Identify which cell holds the provided text, then report its (X, Y) central coordinate. 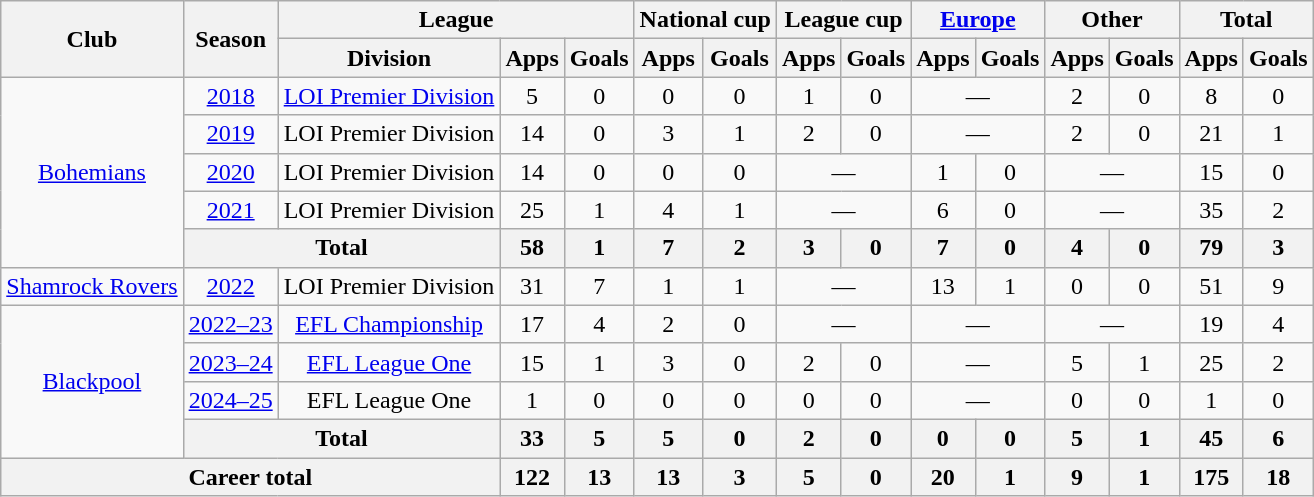
31 (532, 286)
79 (1211, 248)
51 (1211, 286)
2021 (230, 210)
19 (1211, 324)
Club (92, 39)
Bohemians (92, 172)
EFL Championship (389, 324)
175 (1211, 477)
Other (1112, 20)
2024–25 (230, 400)
20 (943, 477)
Career total (250, 477)
33 (532, 438)
58 (532, 248)
17 (532, 324)
2023–24 (230, 362)
Division (389, 58)
Europe (978, 20)
Blackpool (92, 381)
8 (1211, 96)
Shamrock Rovers (92, 286)
2020 (230, 172)
National cup (705, 20)
2022–23 (230, 324)
122 (532, 477)
21 (1211, 134)
League cup (843, 20)
45 (1211, 438)
Season (230, 39)
2018 (230, 96)
2019 (230, 134)
18 (1278, 477)
35 (1211, 210)
League (456, 20)
2022 (230, 286)
